Pinpoint the cell where the given text exists, returning its (X, Y) midpoint coordinate. 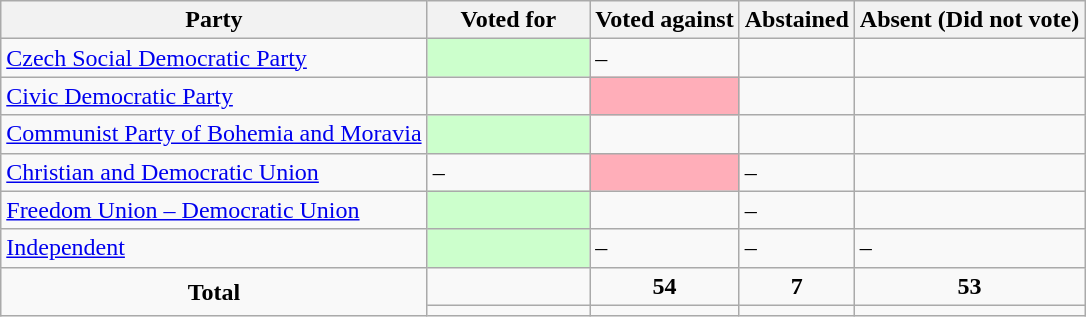
Abstained (796, 20)
Christian and Democratic Union (214, 172)
Freedom Union – Democratic Union (214, 210)
Communist Party of Bohemia and Moravia (214, 134)
Voted against (665, 20)
54 (665, 286)
Czech Social Democratic Party (214, 58)
Party (214, 20)
Independent (214, 248)
Voted for (508, 20)
7 (796, 286)
Total (214, 292)
Civic Democratic Party (214, 96)
53 (969, 286)
Absent (Did not vote) (969, 20)
